Return the (X, Y) coordinate for the center point of the cell that contains the specified text.  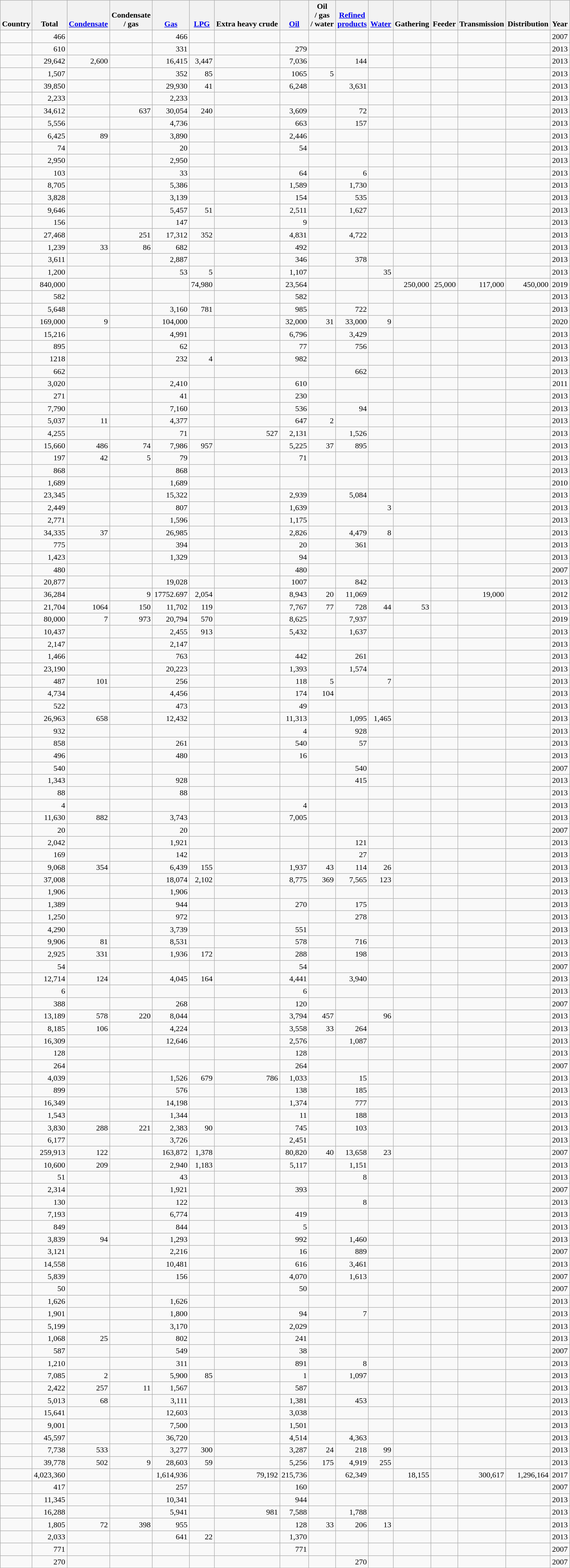
5,432 (294, 632)
144 (352, 61)
957 (202, 446)
9,646 (50, 210)
16,288 (50, 1512)
777 (352, 1103)
14,198 (171, 1103)
57 (352, 743)
13,658 (352, 1152)
209 (89, 1165)
45,597 (50, 1438)
2,054 (202, 595)
2,925 (50, 954)
68 (89, 1401)
118 (294, 681)
1,730 (352, 185)
3,461 (352, 1264)
206 (352, 1524)
64 (294, 173)
25,000 (444, 284)
457 (322, 1016)
90 (202, 1128)
1,344 (171, 1115)
9,001 (50, 1425)
279 (294, 49)
3,726 (171, 1140)
26,985 (171, 532)
4,377 (171, 421)
5,648 (50, 309)
14,558 (50, 1264)
215,736 (294, 1475)
120 (294, 1004)
4,734 (50, 694)
197 (50, 458)
19,028 (171, 582)
7,500 (171, 1425)
35 (381, 272)
4,255 (50, 433)
42 (89, 458)
972 (171, 917)
7,036 (294, 61)
250,000 (412, 284)
8,943 (294, 595)
2,449 (50, 508)
101 (89, 681)
535 (352, 198)
30,054 (171, 111)
2,451 (294, 1140)
1,343 (50, 781)
1065 (294, 74)
641 (171, 1537)
393 (294, 1190)
647 (294, 421)
27 (352, 855)
259,913 (50, 1152)
1,936 (171, 954)
1,183 (202, 1165)
Transmission (482, 15)
20,794 (171, 619)
1,901 (50, 1314)
6,796 (294, 334)
232 (171, 359)
119 (202, 607)
2,422 (50, 1388)
311 (171, 1363)
4,456 (171, 694)
1,097 (352, 1376)
2011 (560, 384)
172 (202, 954)
Condensate/ gas (131, 15)
12,714 (50, 979)
240 (202, 111)
663 (294, 123)
2,455 (171, 632)
2,511 (294, 210)
1,370 (294, 1537)
36,284 (50, 595)
7,193 (50, 1215)
487 (50, 681)
1,296,164 (528, 1475)
8,185 (50, 1029)
417 (50, 1487)
570 (202, 619)
3,794 (294, 1016)
Refinedproducts (352, 15)
74,980 (202, 284)
150 (131, 607)
5,457 (171, 210)
241 (294, 1338)
96 (381, 1016)
388 (50, 1004)
802 (171, 1338)
1,250 (50, 917)
3,277 (171, 1450)
25 (89, 1338)
20,223 (171, 669)
5,084 (352, 495)
Country (16, 15)
21,704 (50, 607)
3,839 (50, 1239)
4,224 (171, 1029)
17752.697 (171, 595)
11,630 (50, 818)
155 (202, 867)
12,603 (171, 1413)
33,000 (352, 322)
4,831 (294, 235)
13,189 (50, 1016)
1,095 (352, 718)
2,042 (50, 842)
1,465 (381, 718)
31 (322, 322)
522 (50, 706)
3,447 (202, 61)
157 (352, 123)
154 (294, 198)
450,000 (528, 284)
220 (131, 1016)
549 (171, 1351)
163,872 (171, 1152)
7,565 (352, 880)
36,720 (171, 1438)
3,830 (50, 1128)
15,660 (50, 446)
300 (202, 1450)
361 (352, 545)
756 (352, 346)
29,930 (171, 86)
117,000 (482, 284)
1,507 (50, 74)
807 (171, 508)
2020 (560, 322)
7,937 (352, 619)
3,111 (171, 1401)
9,906 (50, 942)
398 (131, 1524)
1,637 (352, 632)
4,991 (171, 334)
188 (352, 1115)
2,033 (50, 1537)
2,131 (294, 433)
716 (352, 942)
1,378 (202, 1152)
34,612 (50, 111)
1218 (50, 359)
1,466 (50, 656)
18,155 (412, 1475)
1,393 (294, 669)
682 (171, 247)
1,239 (50, 247)
22 (202, 1537)
1,805 (50, 1524)
10,341 (171, 1500)
842 (352, 582)
763 (171, 656)
981 (247, 1512)
89 (89, 136)
882 (89, 818)
2012 (560, 595)
Extra heavy crude (247, 15)
6,439 (171, 867)
1,107 (294, 272)
81 (89, 942)
278 (352, 917)
4,722 (352, 235)
679 (202, 1078)
1,200 (50, 272)
3,170 (171, 1326)
1,381 (294, 1401)
527 (247, 433)
147 (171, 223)
142 (171, 855)
Gas (171, 15)
7,588 (294, 1512)
13 (381, 1524)
3,890 (171, 136)
932 (50, 731)
80,000 (50, 619)
1,614,936 (171, 1475)
34,335 (50, 532)
2,216 (171, 1252)
10,437 (50, 632)
486 (89, 446)
1,574 (352, 669)
6,425 (50, 136)
1,788 (352, 1512)
Distribution (528, 15)
1,068 (50, 1338)
576 (171, 1090)
1 (294, 1376)
Total (50, 15)
5,386 (171, 185)
8,705 (50, 185)
7,986 (171, 446)
3,609 (294, 111)
2,102 (202, 880)
18,074 (171, 880)
4,514 (294, 1438)
7,005 (294, 818)
185 (352, 1090)
11,702 (171, 607)
20,877 (50, 582)
86 (131, 247)
23,345 (50, 495)
891 (294, 1363)
7,738 (50, 1450)
8,775 (294, 880)
346 (294, 260)
1007 (294, 582)
1,293 (171, 1239)
5,199 (50, 1326)
781 (202, 309)
16,349 (50, 1103)
268 (171, 1004)
5,256 (294, 1462)
378 (352, 260)
121 (352, 842)
1,389 (50, 904)
79,192 (247, 1475)
1,423 (50, 557)
169,000 (50, 322)
230 (294, 396)
4,070 (294, 1276)
6,774 (171, 1215)
7,790 (50, 409)
496 (50, 755)
32,000 (294, 322)
12,432 (171, 718)
138 (294, 1090)
2,314 (50, 1190)
38 (294, 1351)
5,117 (294, 1165)
11,345 (50, 1500)
3,940 (352, 979)
786 (247, 1078)
5,225 (294, 446)
255 (381, 1462)
40 (322, 1152)
1,589 (294, 185)
4,023,360 (50, 1475)
23 (381, 1152)
3,038 (294, 1413)
169 (50, 855)
419 (294, 1215)
1,329 (171, 557)
26,963 (50, 718)
79 (171, 458)
899 (50, 1090)
637 (131, 111)
3,121 (50, 1252)
728 (352, 607)
1,800 (171, 1314)
256 (171, 681)
3,828 (50, 198)
5,900 (171, 1376)
198 (352, 954)
15,641 (50, 1413)
4,441 (294, 979)
9,068 (50, 867)
1,460 (352, 1239)
3,739 (171, 929)
2,826 (294, 532)
62 (171, 346)
2,771 (50, 520)
955 (171, 1524)
2,383 (171, 1128)
16,309 (50, 1041)
2,600 (89, 61)
415 (352, 781)
15 (352, 1078)
59 (202, 1462)
11,313 (294, 718)
6,177 (50, 1140)
492 (294, 247)
4,736 (171, 123)
1,033 (294, 1078)
221 (131, 1128)
4,919 (352, 1462)
775 (50, 545)
3,429 (352, 334)
123 (381, 880)
453 (352, 1401)
26 (381, 867)
1,374 (294, 1103)
29,642 (50, 61)
533 (89, 1450)
39,778 (50, 1462)
3,287 (294, 1450)
16,415 (171, 61)
15,216 (50, 334)
722 (352, 309)
17,312 (171, 235)
992 (294, 1239)
1,175 (294, 520)
3,020 (50, 384)
3 (381, 508)
442 (294, 656)
840,000 (50, 284)
551 (294, 929)
271 (50, 396)
27,468 (50, 235)
1,567 (171, 1388)
7,160 (171, 409)
858 (50, 743)
Oil (294, 15)
12,646 (171, 1041)
2017 (560, 1475)
4,290 (50, 929)
24 (322, 1450)
502 (89, 1462)
3,558 (294, 1029)
5,839 (50, 1276)
106 (89, 1029)
218 (352, 1450)
300,617 (482, 1475)
745 (294, 1128)
5,941 (171, 1512)
23,190 (50, 669)
Feeder (444, 15)
2,576 (294, 1041)
369 (322, 880)
8,625 (294, 619)
2,939 (294, 495)
5,013 (50, 1401)
174 (294, 694)
982 (294, 359)
LPG (202, 15)
5,037 (50, 421)
124 (89, 979)
3,631 (352, 86)
1,210 (50, 1363)
2,410 (171, 384)
3,139 (171, 198)
37,008 (50, 880)
2,940 (171, 1165)
1,087 (352, 1041)
4,479 (352, 532)
99 (381, 1450)
49 (294, 706)
354 (89, 867)
1,596 (171, 520)
3,743 (171, 818)
1,613 (352, 1276)
Water (381, 15)
394 (171, 545)
1,639 (294, 508)
114 (352, 867)
19,000 (482, 595)
104,000 (171, 322)
1,501 (294, 1425)
7,085 (50, 1376)
1064 (89, 607)
23,564 (294, 284)
28,603 (171, 1462)
130 (50, 1202)
1,627 (352, 210)
Oil/ gas/ water (322, 15)
849 (50, 1227)
889 (352, 1252)
10,481 (171, 1264)
8,531 (171, 942)
Condensate (89, 15)
7,767 (294, 607)
2010 (560, 483)
Gathering (412, 15)
6,248 (294, 86)
4,045 (171, 979)
913 (202, 632)
616 (294, 1264)
2,887 (171, 260)
3,611 (50, 260)
985 (294, 309)
536 (294, 409)
251 (131, 235)
80,820 (294, 1152)
104 (322, 694)
15,322 (171, 495)
2,446 (294, 136)
1,543 (50, 1115)
658 (89, 718)
11,069 (352, 595)
973 (131, 619)
62,349 (352, 1475)
4,363 (352, 1438)
4,039 (50, 1078)
2,029 (294, 1326)
5,556 (50, 123)
844 (171, 1227)
10,600 (50, 1165)
39,850 (50, 86)
3,160 (171, 309)
160 (294, 1487)
164 (202, 979)
44 (381, 607)
Year (560, 15)
8,044 (171, 1016)
1,937 (294, 867)
1,151 (352, 1165)
473 (171, 706)
